For the text-containing cell, return its midpoint in [x, y] coordinate format. 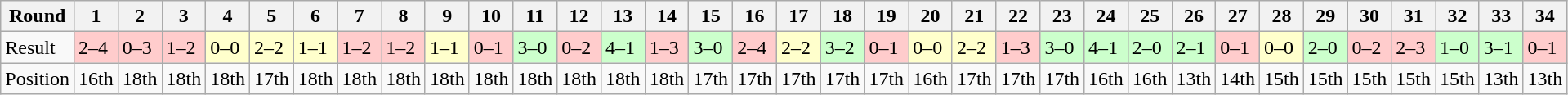
3 [184, 16]
3–2 [842, 47]
12 [579, 16]
1–0 [1458, 47]
6 [315, 16]
3–1 [1501, 47]
Position [38, 79]
31 [1414, 16]
28 [1282, 16]
14 [667, 16]
20 [931, 16]
29 [1325, 16]
10 [491, 16]
Result [38, 47]
9 [447, 16]
4 [228, 16]
16 [755, 16]
22 [1018, 16]
Round [38, 16]
15 [711, 16]
34 [1545, 16]
11 [535, 16]
5 [271, 16]
21 [974, 16]
1 [96, 16]
27 [1238, 16]
2–3 [1414, 47]
26 [1194, 16]
32 [1458, 16]
14th [1238, 79]
30 [1369, 16]
23 [1062, 16]
33 [1501, 16]
19 [887, 16]
0–3 [140, 47]
13 [623, 16]
2–1 [1194, 47]
2 [140, 16]
25 [1150, 16]
7 [360, 16]
18 [842, 16]
24 [1106, 16]
8 [404, 16]
17 [798, 16]
